Identify which cell holds the provided text, then report its (x, y) central coordinate. 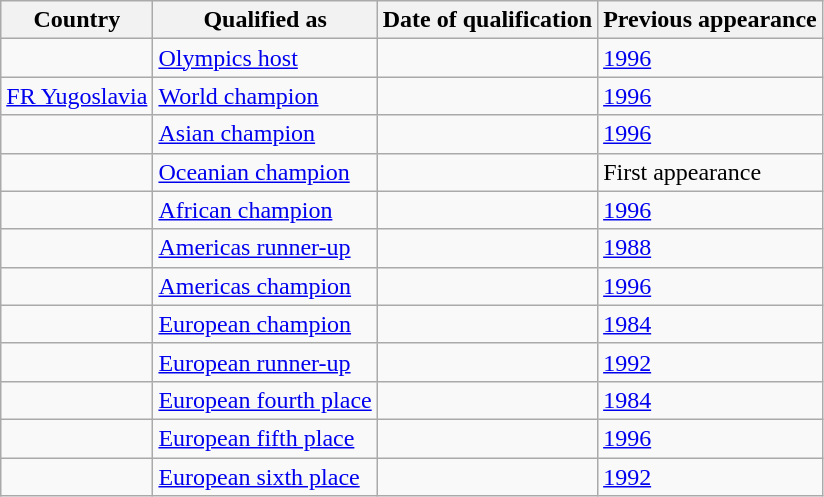
Country (77, 20)
Olympics host (265, 58)
First appearance (710, 172)
Previous appearance (710, 20)
European fourth place (265, 400)
European sixth place (265, 477)
Asian champion (265, 134)
FR Yugoslavia (77, 96)
European fifth place (265, 438)
Americas runner-up (265, 248)
European champion (265, 324)
Americas champion (265, 286)
1988 (710, 248)
Qualified as (265, 20)
Oceanian champion (265, 172)
African champion (265, 210)
Date of qualification (487, 20)
European runner-up (265, 362)
World champion (265, 96)
